Pinpoint the cell where the given text exists, returning its (x, y) midpoint coordinate. 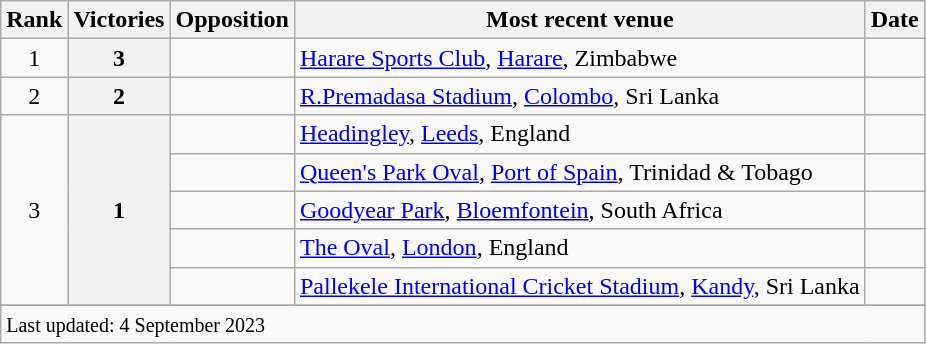
Pallekele International Cricket Stadium, Kandy, Sri Lanka (580, 286)
Last updated: 4 September 2023 (462, 324)
Rank (34, 20)
Harare Sports Club, Harare, Zimbabwe (580, 58)
Date (894, 20)
The Oval, London, England (580, 248)
Opposition (232, 20)
R.Premadasa Stadium, Colombo, Sri Lanka (580, 96)
Most recent venue (580, 20)
Queen's Park Oval, Port of Spain, Trinidad & Tobago (580, 172)
Victories (119, 20)
Goodyear Park, Bloemfontein, South Africa (580, 210)
Headingley, Leeds, England (580, 134)
